Locate the cell with the specified text and output its (X, Y) center coordinate. 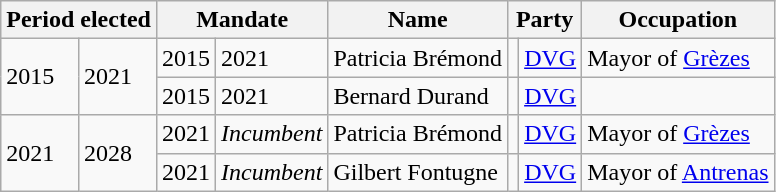
Name (418, 20)
Party (545, 20)
2028 (118, 153)
Mayor of Antrenas (678, 172)
Mandate (242, 20)
Gilbert Fontugne (418, 172)
Period elected (79, 20)
Bernard Durand (418, 96)
Occupation (678, 20)
